Scan for the cell matching the given text and deliver its (X, Y) coordinate at center. 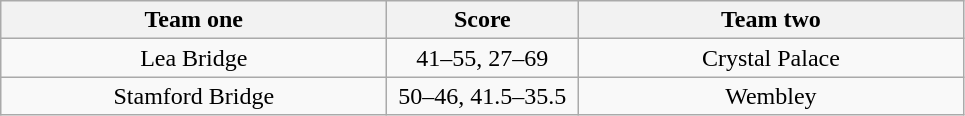
Crystal Palace (771, 58)
41–55, 27–69 (482, 58)
Stamford Bridge (194, 96)
50–46, 41.5–35.5 (482, 96)
Score (482, 20)
Team one (194, 20)
Wembley (771, 96)
Lea Bridge (194, 58)
Team two (771, 20)
